Provide the (x, y) coordinate of the cell's center where the given text is located.  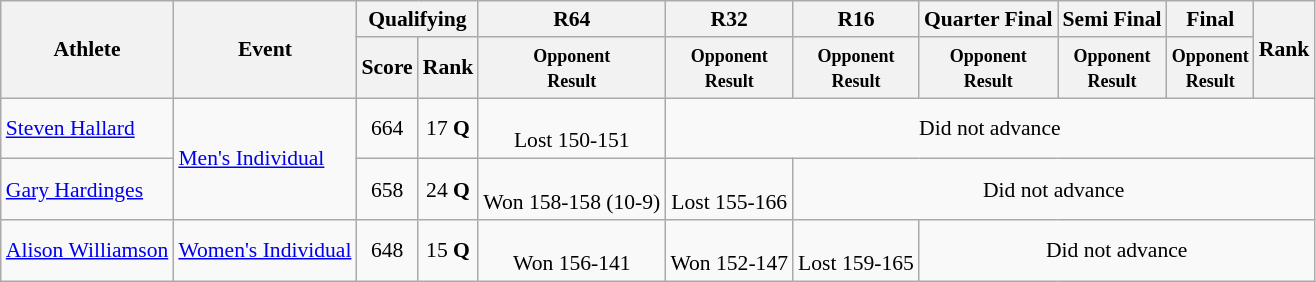
658 (386, 190)
Women's Individual (264, 250)
Score (386, 68)
15 Q (448, 250)
Men's Individual (264, 159)
Lost 159-165 (856, 250)
Gary Hardinges (88, 190)
R32 (729, 19)
Won 158-158 (10-9) (572, 190)
Alison Williamson (88, 250)
Lost 155-166 (729, 190)
Semi Final (1112, 19)
Lost 150-151 (572, 128)
R16 (856, 19)
24 Q (448, 190)
Athlete (88, 50)
Qualifying (417, 19)
Quarter Final (988, 19)
648 (386, 250)
Won 152-147 (729, 250)
17 Q (448, 128)
Steven Hallard (88, 128)
Won 156-141 (572, 250)
664 (386, 128)
Final (1210, 19)
R64 (572, 19)
Event (264, 50)
